Scan for the cell matching the given text and deliver its [X, Y] coordinate at center. 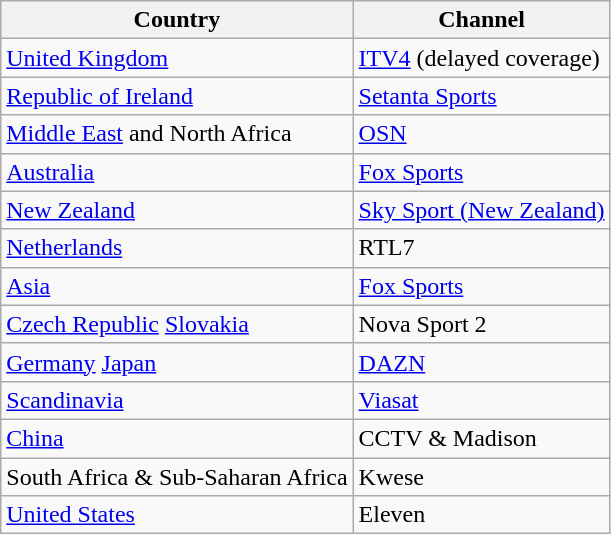
Country [177, 20]
South Africa & Sub-Saharan Africa [177, 477]
OSN [482, 134]
DAZN [482, 362]
Asia [177, 286]
Australia [177, 172]
United Kingdom [177, 58]
Middle East and North Africa [177, 134]
Scandinavia [177, 400]
Republic of Ireland [177, 96]
Germany Japan [177, 362]
Channel [482, 20]
Sky Sport (New Zealand) [482, 210]
RTL7 [482, 248]
Czech Republic Slovakia [177, 324]
Netherlands [177, 248]
United States [177, 515]
Eleven [482, 515]
Viasat [482, 400]
CCTV & Madison [482, 438]
Nova Sport 2 [482, 324]
Setanta Sports [482, 96]
China [177, 438]
ITV4 (delayed coverage) [482, 58]
New Zealand [177, 210]
Kwese [482, 477]
